Scan for the cell matching the given text and deliver its [X, Y] coordinate at center. 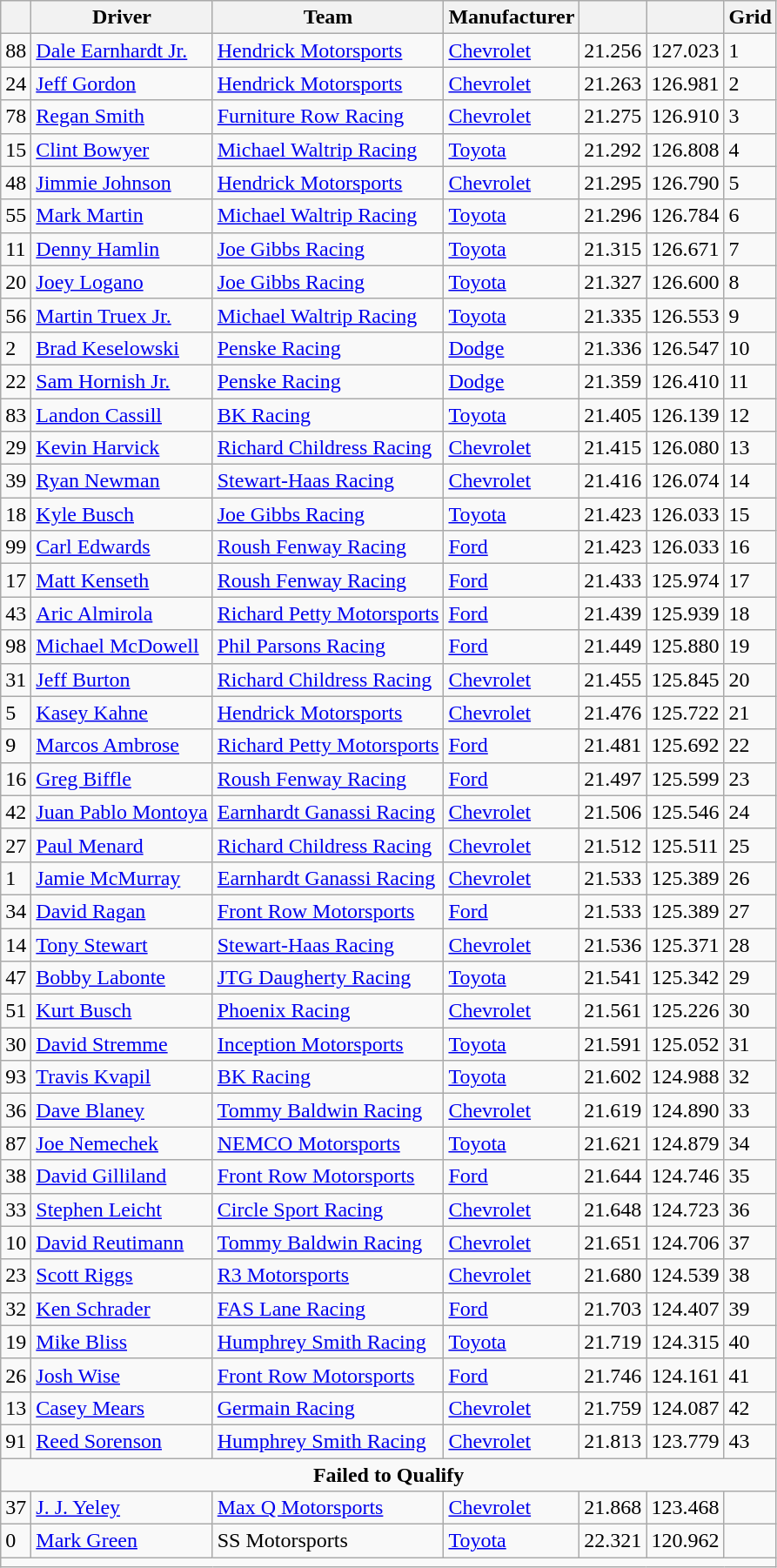
Stephen Leicht [122, 1210]
124.988 [686, 1077]
21.759 [613, 1408]
Carl Edwards [122, 547]
Kurt Busch [122, 1011]
21.497 [613, 779]
21.296 [613, 216]
Kasey Kahne [122, 713]
21.541 [613, 978]
83 [16, 415]
21.415 [613, 448]
124.746 [686, 1176]
21.536 [613, 944]
R3 Motorsports [328, 1276]
123.779 [686, 1441]
Denny Hamlin [122, 249]
Regan Smith [122, 117]
126.074 [686, 481]
126.808 [686, 150]
35 [750, 1176]
21.433 [613, 580]
21.512 [613, 845]
Bobby Labonte [122, 978]
Brad Keselowski [122, 348]
David Ragan [122, 911]
21.680 [613, 1276]
Mike Bliss [122, 1342]
Jeff Gordon [122, 84]
Casey Mears [122, 1408]
JTG Daugherty Racing [328, 978]
Kyle Busch [122, 514]
21.292 [613, 150]
21.336 [613, 348]
126.790 [686, 183]
J. J. Yeley [122, 1508]
21.746 [613, 1375]
David Stremme [122, 1044]
48 [16, 183]
123.468 [686, 1508]
0 [16, 1541]
56 [16, 315]
21.449 [613, 647]
Dave Blaney [122, 1110]
21.481 [613, 746]
NEMCO Motorsports [328, 1143]
124.087 [686, 1408]
126.784 [686, 216]
99 [16, 547]
21 [750, 713]
21.405 [613, 415]
126.600 [686, 282]
SS Motorsports [328, 1541]
Kevin Harvick [122, 448]
21.295 [613, 183]
Germain Racing [328, 1408]
125.880 [686, 647]
4 [750, 150]
6 [750, 216]
124.879 [686, 1143]
126.547 [686, 348]
12 [750, 415]
Josh Wise [122, 1375]
Paul Menard [122, 845]
Clint Bowyer [122, 150]
125.546 [686, 812]
98 [16, 647]
125.511 [686, 845]
Greg Biffle [122, 779]
21.591 [613, 1044]
21.256 [613, 50]
21.561 [613, 1011]
21.275 [613, 117]
Juan Pablo Montoya [122, 812]
Grid [750, 17]
Reed Sorenson [122, 1441]
126.139 [686, 415]
88 [16, 50]
124.539 [686, 1276]
125.845 [686, 680]
21.263 [613, 84]
Scott Riggs [122, 1276]
8 [750, 282]
126.080 [686, 448]
Mark Green [122, 1541]
125.226 [686, 1011]
21.455 [613, 680]
Michael McDowell [122, 647]
21.813 [613, 1441]
87 [16, 1143]
21.621 [613, 1143]
40 [750, 1342]
126.981 [686, 84]
125.342 [686, 978]
125.939 [686, 613]
Joe Nemechek [122, 1143]
91 [16, 1441]
21.416 [613, 481]
David Reutimann [122, 1243]
3 [750, 117]
28 [750, 944]
125.974 [686, 580]
Failed to Qualify [389, 1475]
126.671 [686, 249]
Jamie McMurray [122, 878]
21.703 [613, 1309]
78 [16, 117]
21.327 [613, 282]
Sam Hornish Jr. [122, 381]
125.599 [686, 779]
124.723 [686, 1210]
Marcos Ambrose [122, 746]
7 [750, 249]
55 [16, 216]
124.161 [686, 1375]
125.052 [686, 1044]
21.719 [613, 1342]
Dale Earnhardt Jr. [122, 50]
47 [16, 978]
21.476 [613, 713]
Aric Almirola [122, 613]
Manufacturer [512, 17]
21.602 [613, 1077]
125.722 [686, 713]
21.651 [613, 1243]
Team [328, 17]
Martin Truex Jr. [122, 315]
David Gilliland [122, 1176]
51 [16, 1011]
Circle Sport Racing [328, 1210]
Phoenix Racing [328, 1011]
125.692 [686, 746]
127.023 [686, 50]
Ken Schrader [122, 1309]
93 [16, 1077]
21.644 [613, 1176]
Ryan Newman [122, 481]
21.868 [613, 1508]
21.315 [613, 249]
126.553 [686, 315]
126.910 [686, 117]
21.506 [613, 812]
126.410 [686, 381]
25 [750, 845]
Max Q Motorsports [328, 1508]
Phil Parsons Racing [328, 647]
Matt Kenseth [122, 580]
Tony Stewart [122, 944]
124.706 [686, 1243]
21.619 [613, 1110]
21.439 [613, 613]
21.648 [613, 1210]
Driver [122, 17]
21.359 [613, 381]
Travis Kvapil [122, 1077]
FAS Lane Racing [328, 1309]
41 [750, 1375]
Jimmie Johnson [122, 183]
Inception Motorsports [328, 1044]
120.962 [686, 1541]
125.371 [686, 944]
124.890 [686, 1110]
21.335 [613, 315]
124.315 [686, 1342]
Jeff Burton [122, 680]
Furniture Row Racing [328, 117]
Joey Logano [122, 282]
Landon Cassill [122, 415]
22.321 [613, 1541]
124.407 [686, 1309]
Mark Martin [122, 216]
